Capture the cell that displays the provided text and extract its (X, Y) central coordinate. 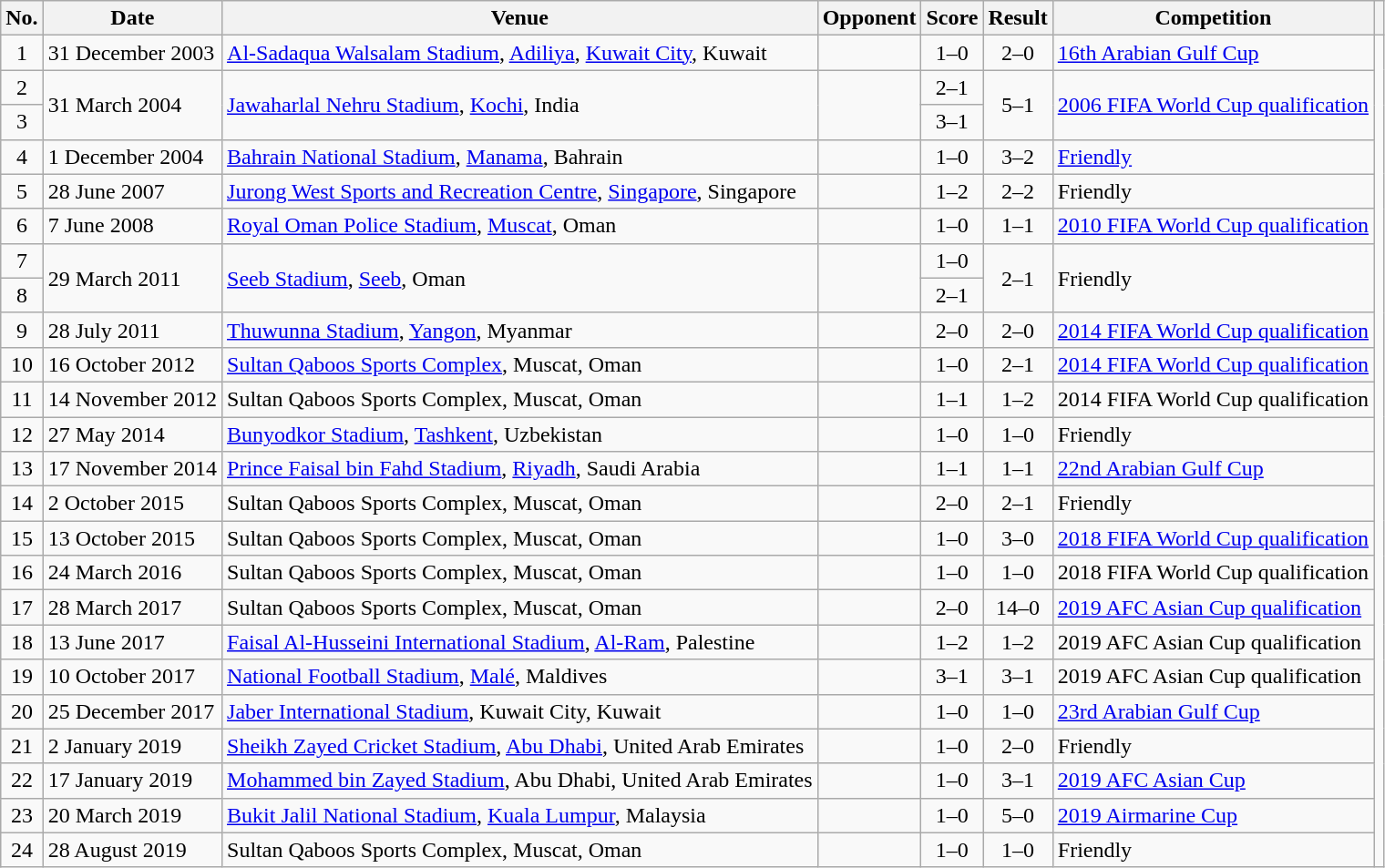
10 October 2017 (132, 677)
14 (22, 504)
15 (22, 538)
7 (22, 260)
2006 FIFA World Cup qualification (1213, 105)
Mohammed bin Zayed Stadium, Abu Dhabi, United Arab Emirates (520, 781)
6 (22, 226)
3 (22, 122)
21 (22, 746)
13 June 2017 (132, 642)
22 (22, 781)
Result (1018, 18)
13 (22, 469)
12 (22, 434)
Al-Sadaqua Walsalam Stadium, Adiliya, Kuwait City, Kuwait (520, 53)
2 (22, 87)
28 March 2017 (132, 608)
Competition (1213, 18)
23 (22, 815)
5 (22, 191)
17 (22, 608)
17 January 2019 (132, 781)
Date (132, 18)
18 (22, 642)
3–0 (1018, 538)
28 August 2019 (132, 850)
31 December 2003 (132, 53)
16th Arabian Gulf Cup (1213, 53)
Bukit Jalil National Stadium, Kuala Lumpur, Malaysia (520, 815)
Venue (520, 18)
2–2 (1018, 191)
13 October 2015 (132, 538)
11 (22, 399)
Faisal Al-Husseini International Stadium, Al-Ram, Palestine (520, 642)
16 October 2012 (132, 364)
2 October 2015 (132, 504)
16 (22, 573)
No. (22, 18)
10 (22, 364)
24 (22, 850)
Jawaharlal Nehru Stadium, Kochi, India (520, 105)
22nd Arabian Gulf Cup (1213, 469)
1 December 2004 (132, 157)
Thuwunna Stadium, Yangon, Myanmar (520, 330)
31 March 2004 (132, 105)
17 November 2014 (132, 469)
5–1 (1018, 105)
Sheikh Zayed Cricket Stadium, Abu Dhabi, United Arab Emirates (520, 746)
Bunyodkor Stadium, Tashkent, Uzbekistan (520, 434)
5–0 (1018, 815)
20 (22, 711)
Jurong West Sports and Recreation Centre, Singapore, Singapore (520, 191)
4 (22, 157)
8 (22, 295)
14 November 2012 (132, 399)
3–2 (1018, 157)
19 (22, 677)
National Football Stadium, Malé, Maldives (520, 677)
9 (22, 330)
Jaber International Stadium, Kuwait City, Kuwait (520, 711)
27 May 2014 (132, 434)
2019 Airmarine Cup (1213, 815)
7 June 2008 (132, 226)
Seeb Stadium, Seeb, Oman (520, 278)
Score (952, 18)
Prince Faisal bin Fahd Stadium, Riyadh, Saudi Arabia (520, 469)
1 (22, 53)
20 March 2019 (132, 815)
2019 AFC Asian Cup (1213, 781)
2010 FIFA World Cup qualification (1213, 226)
24 March 2016 (132, 573)
2 January 2019 (132, 746)
25 December 2017 (132, 711)
Bahrain National Stadium, Manama, Bahrain (520, 157)
Royal Oman Police Stadium, Muscat, Oman (520, 226)
28 June 2007 (132, 191)
29 March 2011 (132, 278)
23rd Arabian Gulf Cup (1213, 711)
28 July 2011 (132, 330)
14–0 (1018, 608)
Opponent (869, 18)
